Output the (X, Y) coordinate of the center of the cell containing the given text.  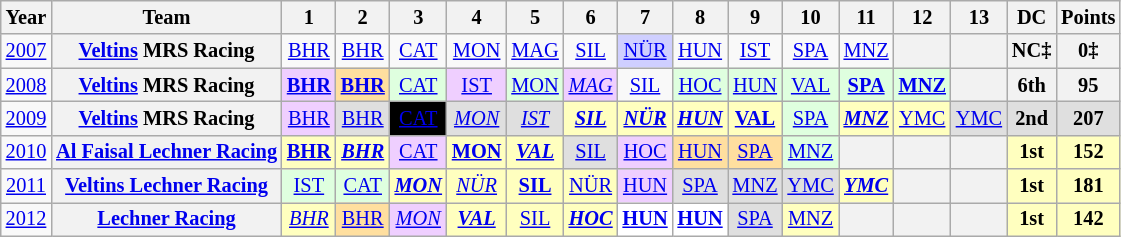
2009 (26, 118)
0‡ (1088, 51)
7 (646, 17)
2 (363, 17)
11 (866, 17)
12 (922, 17)
Veltins Lechner Racing (166, 186)
2008 (26, 85)
2012 (26, 219)
2nd (1032, 118)
5 (534, 17)
6 (591, 17)
4 (477, 17)
6th (1032, 85)
13 (979, 17)
Points (1088, 17)
NC‡ (1032, 51)
DC (1032, 17)
181 (1088, 186)
2010 (26, 152)
10 (810, 17)
152 (1088, 152)
Team (166, 17)
8 (700, 17)
Lechner Racing (166, 219)
2011 (26, 186)
3 (418, 17)
95 (1088, 85)
142 (1088, 219)
Al Faisal Lechner Racing (166, 152)
9 (756, 17)
Year (26, 17)
207 (1088, 118)
2007 (26, 51)
1 (309, 17)
